Scan for the cell matching the given text and deliver its [X, Y] coordinate at center. 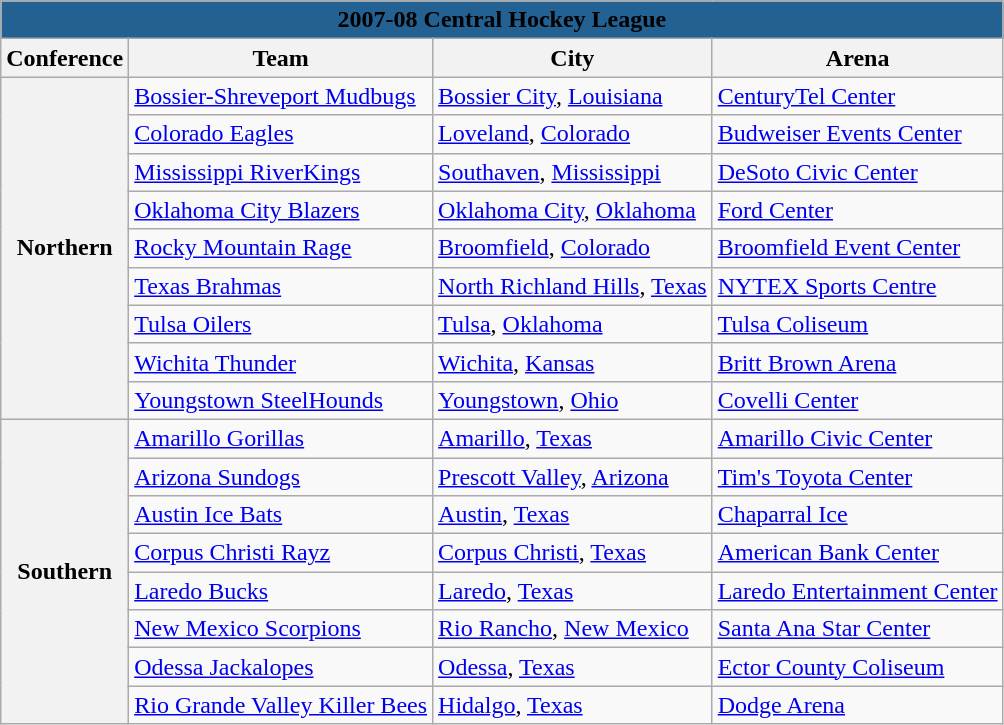
Wichita, Kansas [573, 362]
Tim's Toyota Center [858, 477]
Chaparral Ice [858, 515]
Amarillo Civic Center [858, 438]
DeSoto Civic Center [858, 172]
Amarillo Gorillas [281, 438]
Corpus Christi, Texas [573, 553]
Broomfield Event Center [858, 248]
Covelli Center [858, 400]
Colorado Eagles [281, 134]
Prescott Valley, Arizona [573, 477]
Team [281, 58]
Rio Grande Valley Killer Bees [281, 705]
Texas Brahmas [281, 286]
Odessa, Texas [573, 667]
NYTEX Sports Centre [858, 286]
Dodge Arena [858, 705]
Budweiser Events Center [858, 134]
Corpus Christi Rayz [281, 553]
American Bank Center [858, 553]
Tulsa Oilers [281, 324]
Austin Ice Bats [281, 515]
Conference [65, 58]
2007-08 Central Hockey League [502, 20]
Bossier City, Louisiana [573, 96]
Austin, Texas [573, 515]
CenturyTel Center [858, 96]
Arizona Sundogs [281, 477]
Oklahoma City, Oklahoma [573, 210]
Britt Brown Arena [858, 362]
Rio Rancho, New Mexico [573, 629]
Bossier-Shreveport Mudbugs [281, 96]
Oklahoma City Blazers [281, 210]
Laredo, Texas [573, 591]
Loveland, Colorado [573, 134]
City [573, 58]
Hidalgo, Texas [573, 705]
Tulsa, Oklahoma [573, 324]
Laredo Bucks [281, 591]
Ford Center [858, 210]
Southern [65, 571]
Youngstown, Ohio [573, 400]
Santa Ana Star Center [858, 629]
Rocky Mountain Rage [281, 248]
Arena [858, 58]
Mississippi RiverKings [281, 172]
Ector County Coliseum [858, 667]
Odessa Jackalopes [281, 667]
Broomfield, Colorado [573, 248]
Laredo Entertainment Center [858, 591]
Amarillo, Texas [573, 438]
Wichita Thunder [281, 362]
Southaven, Mississippi [573, 172]
Youngstown SteelHounds [281, 400]
North Richland Hills, Texas [573, 286]
New Mexico Scorpions [281, 629]
Tulsa Coliseum [858, 324]
Northern [65, 248]
